Locate the cell with the specified text and output its (X, Y) center coordinate. 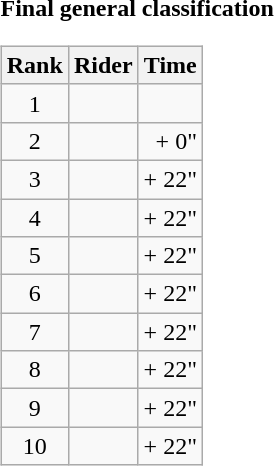
3 (34, 179)
+ 0" (170, 141)
Rider (103, 65)
5 (34, 256)
2 (34, 141)
7 (34, 332)
Time (170, 65)
6 (34, 294)
Rank (34, 65)
8 (34, 370)
9 (34, 408)
10 (34, 446)
1 (34, 103)
4 (34, 217)
